Pinpoint the cell where the given text exists, returning its [x, y] midpoint coordinate. 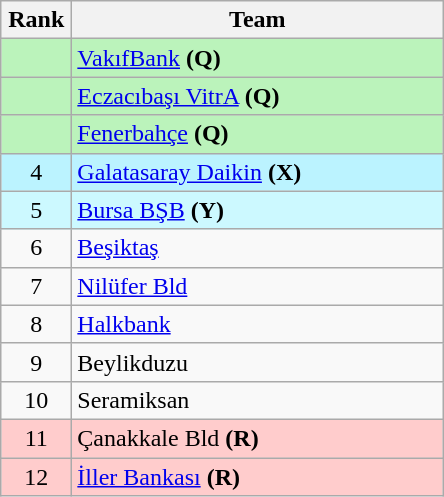
İller Bankası (R) [258, 477]
Eczacıbaşı VitrA (Q) [258, 96]
Rank [36, 20]
11 [36, 438]
VakıfBank (Q) [258, 58]
Beylikduzu [258, 362]
5 [36, 210]
Seramiksan [258, 400]
7 [36, 286]
Galatasaray Daikin (X) [258, 172]
Beşiktaş [258, 248]
12 [36, 477]
Fenerbahçe (Q) [258, 134]
10 [36, 400]
8 [36, 324]
9 [36, 362]
4 [36, 172]
Team [258, 20]
Bursa BŞB (Y) [258, 210]
Halkbank [258, 324]
Nilüfer Bld [258, 286]
Çanakkale Bld (R) [258, 438]
6 [36, 248]
